Search for the cell housing the specified text and yield its (X, Y) center coordinate. 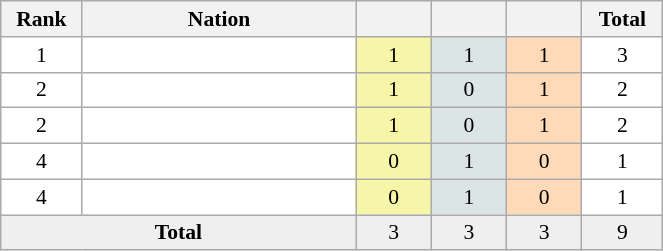
Nation (219, 19)
Rank (42, 19)
9 (622, 233)
